From the cell containing the given text, extract its center point as (X, Y) coordinate. 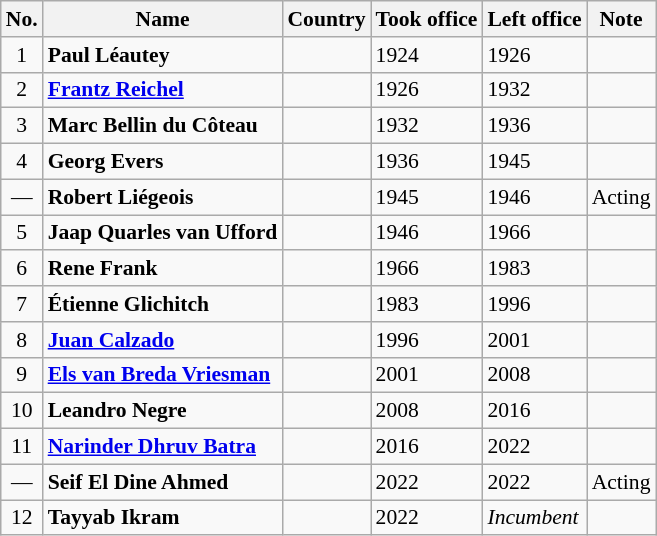
12 (22, 518)
Jaap Quarles van Ufford (163, 233)
Incumbent (534, 518)
3 (22, 126)
Robert Liégeois (163, 197)
7 (22, 304)
Frantz Reichel (163, 90)
6 (22, 269)
Juan Calzado (163, 340)
11 (22, 447)
1 (22, 55)
Georg Evers (163, 162)
8 (22, 340)
Leandro Negre (163, 411)
Tayyab Ikram (163, 518)
9 (22, 375)
Els van Breda Vriesman (163, 375)
Left office (534, 19)
Name (163, 19)
Seif El Dine Ahmed (163, 482)
No. (22, 19)
Rene Frank (163, 269)
1924 (427, 55)
10 (22, 411)
5 (22, 233)
Paul Léautey (163, 55)
Narinder Dhruv Batra (163, 447)
Marc Bellin du Côteau (163, 126)
4 (22, 162)
Note (622, 19)
Country (326, 19)
Étienne Glichitch (163, 304)
Took office (427, 19)
2 (22, 90)
